Return the (x, y) coordinate for the center point of the cell that contains the specified text.  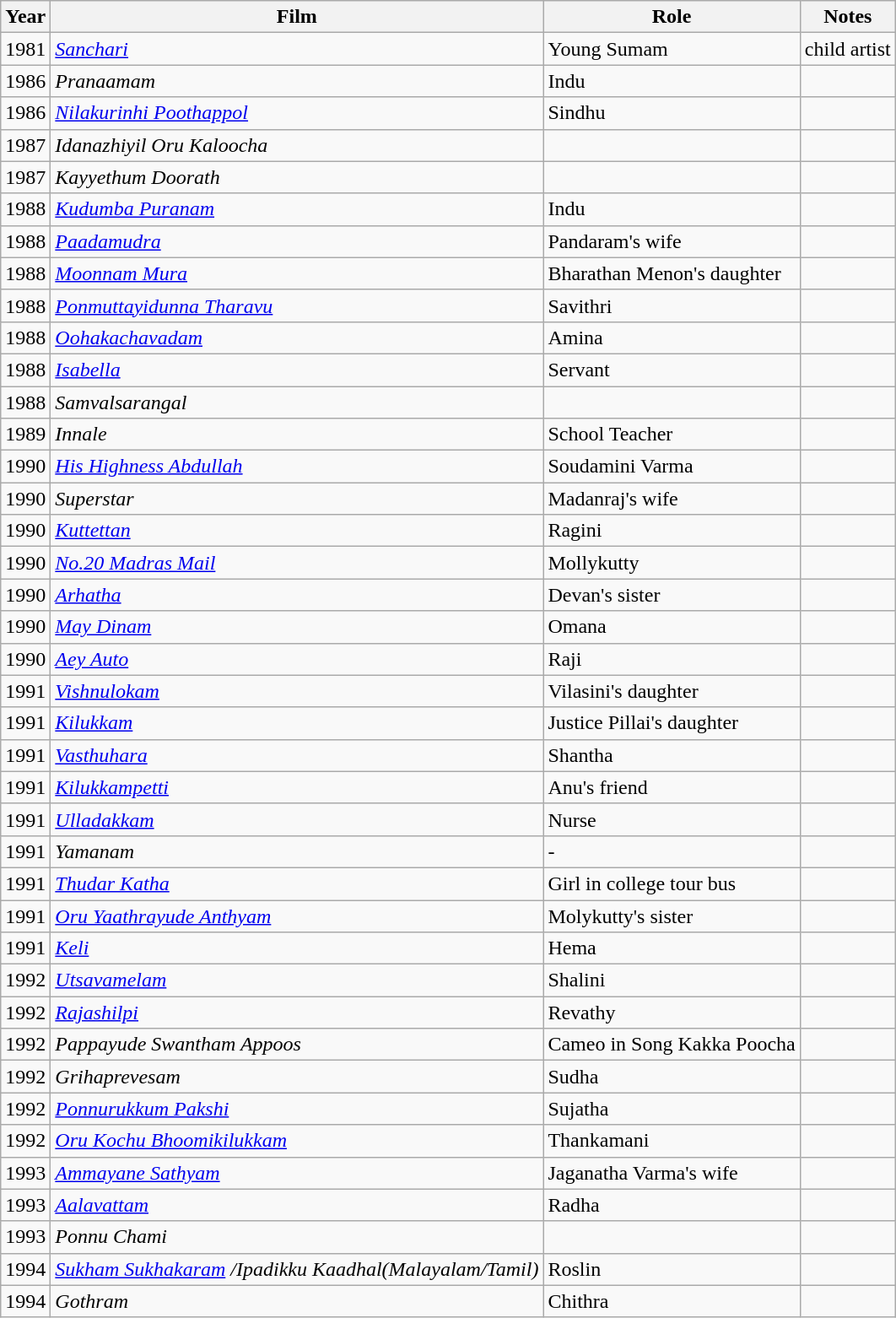
Servant (672, 370)
Vasthuhara (297, 755)
Oohakachavadam (297, 338)
Vishnulokam (297, 691)
Utsavamelam (297, 980)
Sindhu (672, 113)
Ammayane Sathyam (297, 1173)
- (672, 851)
Kudumba Puranam (297, 209)
Sudha (672, 1077)
child artist (847, 49)
Year (25, 17)
Mollykutty (672, 563)
Idanazhiyil Oru Kaloocha (297, 145)
Paadamudra (297, 241)
Girl in college tour bus (672, 883)
Notes (847, 17)
Radha (672, 1205)
1989 (25, 435)
Film (297, 17)
Roslin (672, 1269)
Ponnu Chami (297, 1237)
Keli (297, 948)
Pranaamam (297, 81)
Omana (672, 627)
Anu's friend (672, 787)
Yamanam (297, 851)
Revathy (672, 1013)
His Highness Abdullah (297, 467)
Shantha (672, 755)
Samvalsarangal (297, 402)
Moonnam Mura (297, 273)
Ponmuttayidunna Tharavu (297, 305)
Ulladakkam (297, 819)
School Teacher (672, 435)
Shalini (672, 980)
Raji (672, 659)
Chithra (672, 1301)
Oru Yaathrayude Anthyam (297, 916)
Pandaram's wife (672, 241)
Savithri (672, 305)
Aalavattam (297, 1205)
Rajashilpi (297, 1013)
Thudar Katha (297, 883)
No.20 Madras Mail (297, 563)
Kilukkampetti (297, 787)
Vilasini's daughter (672, 691)
Sanchari (297, 49)
Pappayude Swantham Appoos (297, 1045)
Justice Pillai's daughter (672, 723)
Kilukkam (297, 723)
Cameo in Song Kakka Poocha (672, 1045)
Soudamini Varma (672, 467)
Ponnurukkum Pakshi (297, 1109)
Nilakurinhi Poothappol (297, 113)
Young Sumam (672, 49)
1981 (25, 49)
Devan's sister (672, 595)
Isabella (297, 370)
Ragini (672, 531)
Oru Kochu Bhoomikilukkam (297, 1141)
Jaganatha Varma's wife (672, 1173)
Superstar (297, 499)
Kayyethum Doorath (297, 177)
May Dinam (297, 627)
Thankamani (672, 1141)
Arhatha (297, 595)
Gothram (297, 1301)
Amina (672, 338)
Sujatha (672, 1109)
Madanraj's wife (672, 499)
Nurse (672, 819)
Bharathan Menon's daughter (672, 273)
Role (672, 17)
Hema (672, 948)
Aey Auto (297, 659)
Sukham Sukhakaram /Ipadikku Kaadhal(Malayalam/Tamil) (297, 1269)
Molykutty's sister (672, 916)
Kuttettan (297, 531)
Innale (297, 435)
Grihaprevesam (297, 1077)
